Return [X, Y] of the center of cell containing provided text 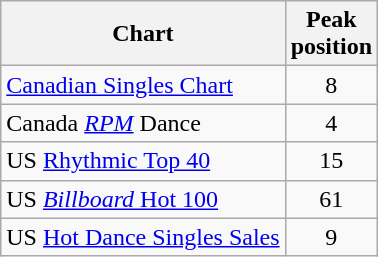
Canada RPM Dance [143, 123]
Chart [143, 34]
61 [331, 199]
US Hot Dance Singles Sales [143, 237]
8 [331, 85]
US Rhythmic Top 40 [143, 161]
Canadian Singles Chart [143, 85]
US Billboard Hot 100 [143, 199]
15 [331, 161]
Peakposition [331, 34]
9 [331, 237]
4 [331, 123]
